Output the [X, Y] coordinate of the center of the cell containing the given text.  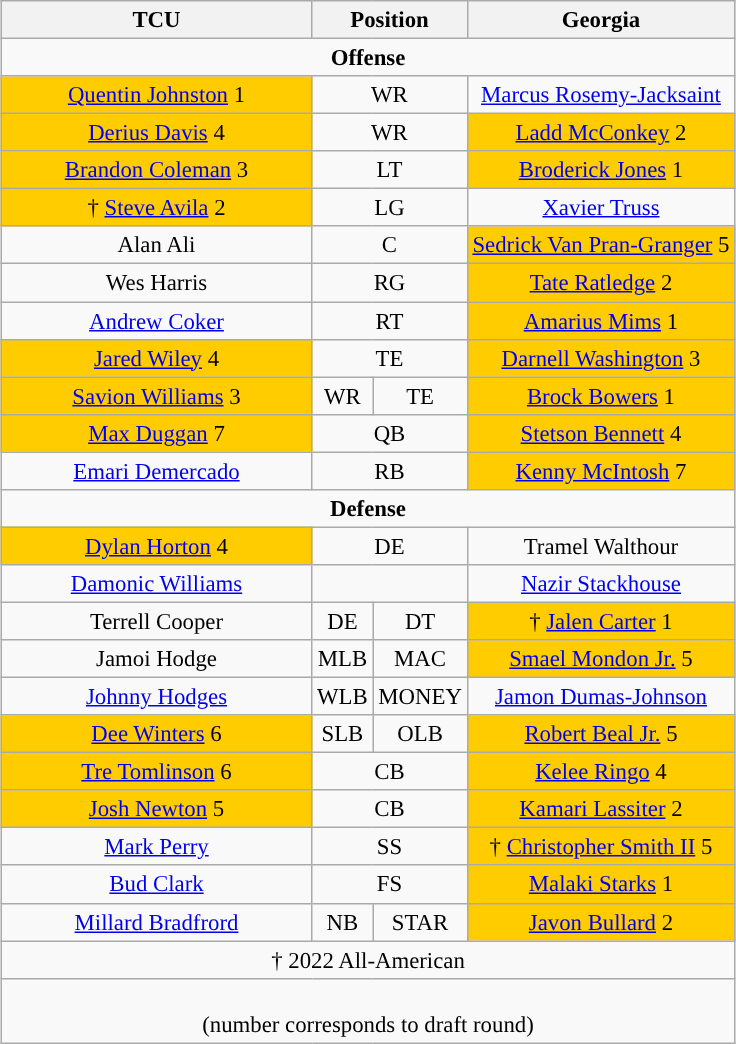
† 2022 All-American [368, 960]
OLB [420, 734]
Max Duggan 7 [156, 433]
Jamoi Hodge [156, 659]
Mark Perry [156, 847]
Ladd McConkey 2 [601, 133]
(number corresponds to draft round) [368, 1010]
Jamon Dumas-Johnson [601, 697]
† Steve Avila 2 [156, 208]
MAC [420, 659]
MLB [342, 659]
Brock Bowers 1 [601, 396]
Kenny McIntosh 7 [601, 471]
Kamari Lassiter 2 [601, 809]
Robert Beal Jr. 5 [601, 734]
Offense [368, 58]
Dylan Horton 4 [156, 546]
Dee Winters 6 [156, 734]
SLB [342, 734]
† Jalen Carter 1 [601, 621]
Andrew Coker [156, 321]
Xavier Truss [601, 208]
FS [390, 885]
Millard Bradfrord [156, 922]
Tramel Walthour [601, 546]
† Christopher Smith II 5 [601, 847]
LG [390, 208]
RG [390, 283]
C [390, 245]
Nazir Stackhouse [601, 584]
TCU [156, 20]
Broderick Jones 1 [601, 170]
Josh Newton 5 [156, 809]
Stetson Bennett 4 [601, 433]
MONEY [420, 697]
Marcus Rosemy-Jacksaint [601, 95]
Sedrick Van Pran-Granger 5 [601, 245]
LT [390, 170]
Tate Ratledge 2 [601, 283]
Derius Davis 4 [156, 133]
Johnny Hodges [156, 697]
Jared Wiley 4 [156, 358]
Brandon Coleman 3 [156, 170]
DT [420, 621]
Javon Bullard 2 [601, 922]
WLB [342, 697]
Bud Clark [156, 885]
Emari Demercado [156, 471]
STAR [420, 922]
Tre Tomlinson 6 [156, 772]
Savion Williams 3 [156, 396]
Alan Ali [156, 245]
Wes Harris [156, 283]
Damonic Williams [156, 584]
Malaki Starks 1 [601, 885]
Terrell Cooper [156, 621]
Position [390, 20]
Defense [368, 509]
RB [390, 471]
SS [390, 847]
Georgia [601, 20]
Kelee Ringo 4 [601, 772]
QB [390, 433]
Smael Mondon Jr. 5 [601, 659]
NB [342, 922]
Quentin Johnston 1 [156, 95]
Darnell Washington 3 [601, 358]
Amarius Mims 1 [601, 321]
RT [390, 321]
